Determine the [X, Y] coordinate at the center of the cell enclosing the given text.  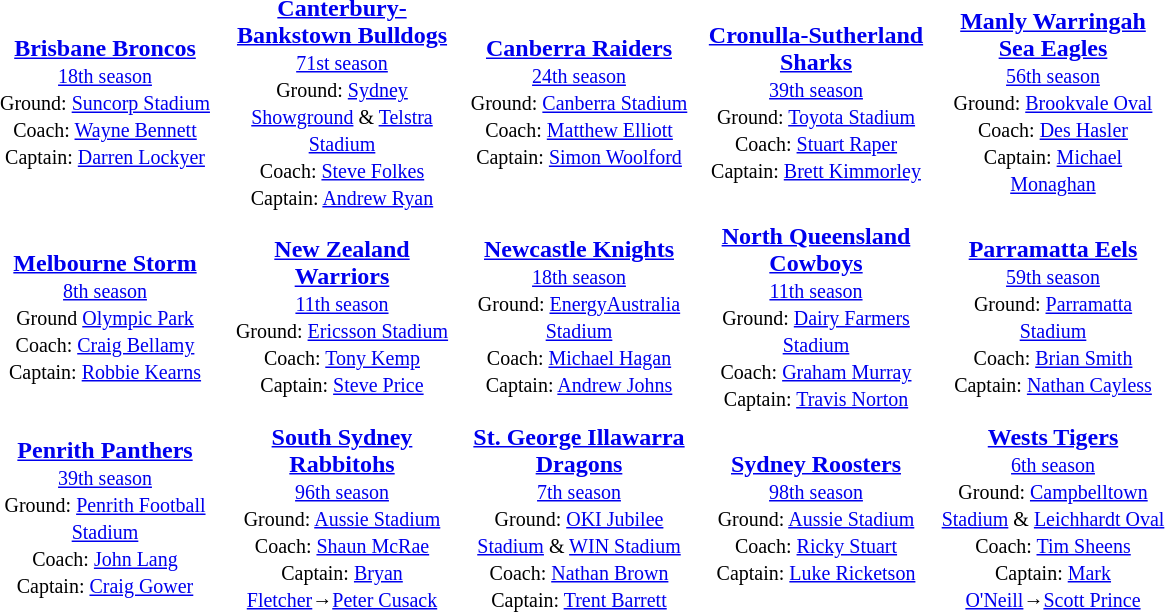
Newcastle Knights 18th seasonGround: EnergyAustralia StadiumCoach: Michael HaganCaptain: Andrew Johns [579, 317]
North Queensland Cowboys 11th seasonGround: Dairy Farmers StadiumCoach: Graham MurrayCaptain: Travis Norton [816, 317]
New Zealand Warriors 11th seasonGround: Ericsson StadiumCoach: Tony KempCaptain: Steve Price [342, 317]
